Provide the [X, Y] coordinate of the cell's center where the given text is located.  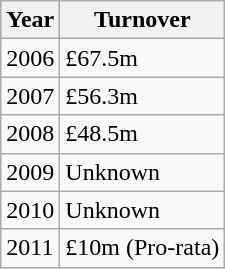
2011 [30, 248]
Turnover [142, 20]
2008 [30, 134]
2007 [30, 96]
£48.5m [142, 134]
£56.3m [142, 96]
2010 [30, 210]
2009 [30, 172]
£67.5m [142, 58]
£10m (Pro-rata) [142, 248]
Year [30, 20]
2006 [30, 58]
